Determine the [x, y] coordinate at the center of the cell enclosing the given text.  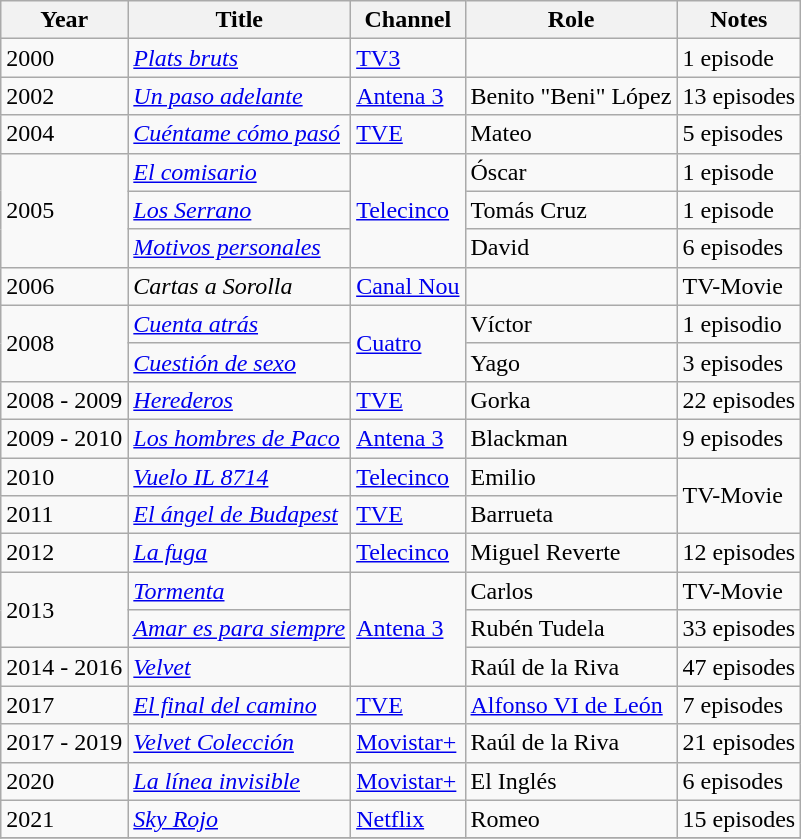
Los hombres de Paco [240, 438]
Channel [408, 20]
El ángel de Budapest [240, 515]
Cartas a Sorolla [240, 286]
El Inglés [571, 781]
2009 - 2010 [64, 438]
Carlos [571, 591]
Netflix [408, 819]
2017 [64, 705]
9 episodes [739, 438]
2008 [64, 343]
Motivos personales [240, 248]
7 episodes [739, 705]
Alfonso VI de León [571, 705]
Velvet Colección [240, 743]
Sky Rojo [240, 819]
2014 - 2016 [64, 667]
Miguel Reverte [571, 553]
La línea invisible [240, 781]
2021 [64, 819]
12 episodes [739, 553]
La fuga [240, 553]
Amar es para siempre [240, 629]
Mateo [571, 134]
21 episodes [739, 743]
2004 [64, 134]
2013 [64, 610]
5 episodes [739, 134]
Cuenta atrás [240, 324]
Cuéntame cómo pasó [240, 134]
Un paso adelante [240, 96]
Year [64, 20]
1 episodio [739, 324]
2020 [64, 781]
Óscar [571, 172]
Gorka [571, 400]
Yago [571, 362]
3 episodes [739, 362]
El final del camino [240, 705]
Notes [739, 20]
47 episodes [739, 667]
2010 [64, 477]
Plats bruts [240, 58]
Víctor [571, 324]
2011 [64, 515]
2008 - 2009 [64, 400]
33 episodes [739, 629]
Benito "Beni" López [571, 96]
2006 [64, 286]
Rubén Tudela [571, 629]
2002 [64, 96]
Velvet [240, 667]
2005 [64, 210]
Romeo [571, 819]
David [571, 248]
TV3 [408, 58]
15 episodes [739, 819]
Title [240, 20]
13 episodes [739, 96]
Role [571, 20]
Canal Nou [408, 286]
Tormenta [240, 591]
Herederos [240, 400]
Emilio [571, 477]
2000 [64, 58]
Vuelo IL 8714 [240, 477]
22 episodes [739, 400]
Tomás Cruz [571, 210]
Blackman [571, 438]
Los Serrano [240, 210]
El comisario [240, 172]
2017 - 2019 [64, 743]
Cuestión de sexo [240, 362]
Cuatro [408, 343]
2012 [64, 553]
Barrueta [571, 515]
